For the text-containing cell, return its midpoint in [x, y] coordinate format. 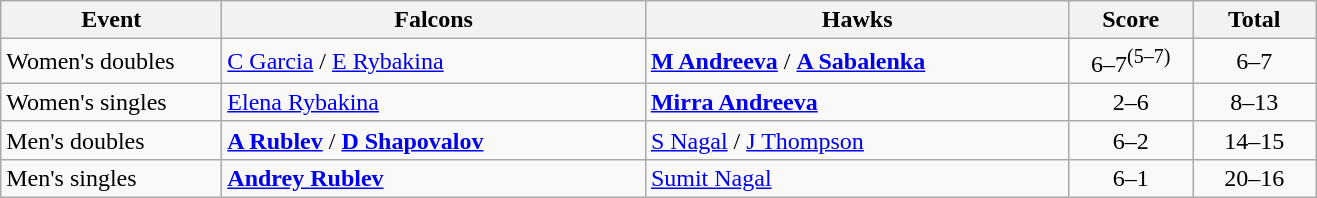
2–6 [1131, 102]
Hawks [857, 20]
6–7 [1254, 62]
M Andreeva / A Sabalenka [857, 62]
A Rublev / D Shapovalov [434, 140]
C Garcia / E Rybakina [434, 62]
6–2 [1131, 140]
6–1 [1131, 178]
8–13 [1254, 102]
S Nagal / J Thompson [857, 140]
Elena Rybakina [434, 102]
6–7(5–7) [1131, 62]
Score [1131, 20]
Falcons [434, 20]
Mirra Andreeva [857, 102]
Men's doubles [112, 140]
Event [112, 20]
Andrey Rublev [434, 178]
Women's singles [112, 102]
20–16 [1254, 178]
Sumit Nagal [857, 178]
14–15 [1254, 140]
Total [1254, 20]
Women's doubles [112, 62]
Men's singles [112, 178]
